For the text-containing cell, return its midpoint in [X, Y] coordinate format. 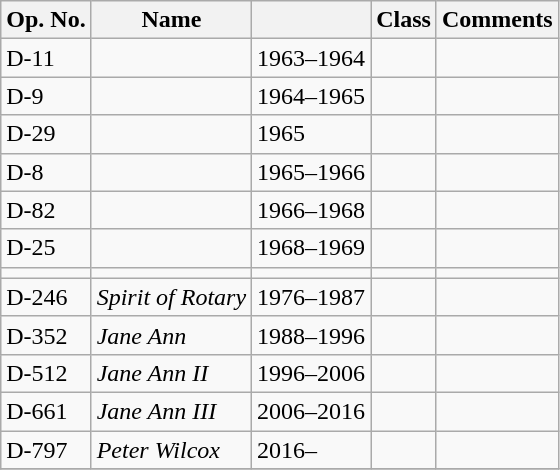
Peter Wilcox [171, 449]
D-8 [46, 172]
Jane Ann II [171, 373]
D-797 [46, 449]
1976–1987 [312, 297]
2006–2016 [312, 411]
D-11 [46, 58]
Spirit of Rotary [171, 297]
Jane Ann [171, 335]
2016– [312, 449]
1988–1996 [312, 335]
D-246 [46, 297]
1963–1964 [312, 58]
D-9 [46, 96]
D-82 [46, 210]
D-29 [46, 134]
Name [171, 20]
1965–1966 [312, 172]
D-25 [46, 248]
D-352 [46, 335]
1966–1968 [312, 210]
D-661 [46, 411]
Class [404, 20]
1965 [312, 134]
Comments [497, 20]
1996–2006 [312, 373]
Op. No. [46, 20]
Jane Ann III [171, 411]
D-512 [46, 373]
1964–1965 [312, 96]
1968–1969 [312, 248]
